Output the [X, Y] coordinate of the center of the cell containing the given text.  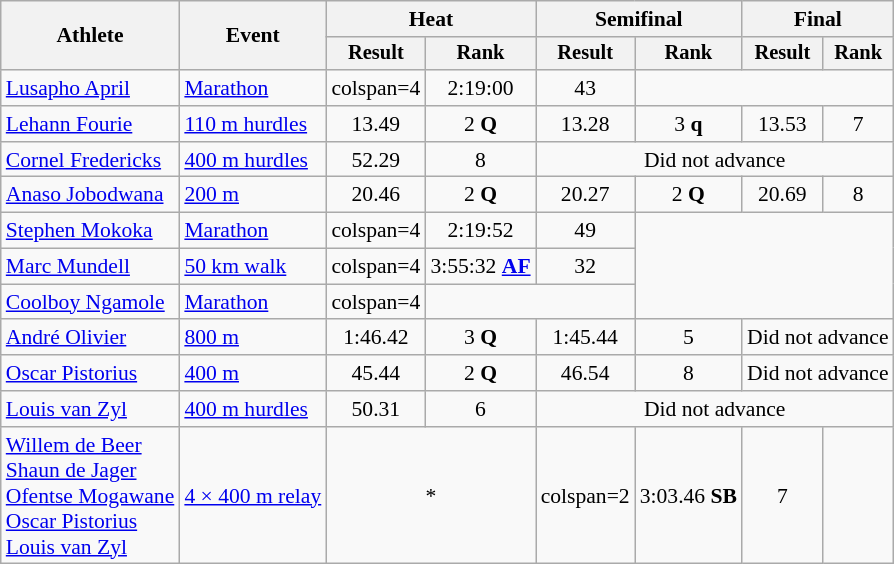
Athlete [90, 36]
20.69 [782, 195]
3:55:32 AF [480, 267]
5 [688, 338]
6 [480, 409]
3 q [688, 124]
Final [818, 19]
800 m [252, 338]
Heat [430, 19]
7 [858, 124]
Coolboy Ngamole [90, 302]
Oscar Pistorius [90, 373]
13.49 [376, 124]
1:46.42 [376, 338]
Lusapho April [90, 88]
400 m [252, 373]
32 [586, 267]
Semifinal [639, 19]
3 Q [480, 338]
46.54 [586, 373]
200 m [252, 195]
Cornel Fredericks [90, 160]
45.44 [376, 373]
André Olivier [90, 338]
Event [252, 36]
110 m hurdles [252, 124]
13.53 [782, 124]
49 [586, 231]
2:19:52 [480, 231]
50.31 [376, 409]
1:45.44 [586, 338]
43 [586, 88]
Stephen Mokoka [90, 231]
13.28 [586, 124]
Lehann Fourie [90, 124]
50 km walk [252, 267]
20.46 [376, 195]
Louis van Zyl [90, 409]
2:19:00 [480, 88]
Anaso Jobodwana [90, 195]
20.27 [586, 195]
52.29 [376, 160]
Marc Mundell [90, 267]
